Return [x, y] of the center of cell containing provided text 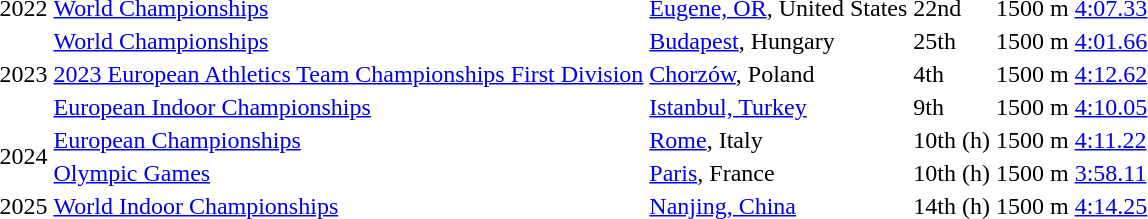
Budapest, Hungary [778, 41]
25th [952, 41]
9th [952, 107]
World Championships [348, 41]
Istanbul, Turkey [778, 107]
4th [952, 74]
Olympic Games [348, 173]
Chorzów, Poland [778, 74]
Paris, France [778, 173]
Rome, Italy [778, 140]
European Championships [348, 140]
European Indoor Championships [348, 107]
2023 European Athletics Team Championships First Division [348, 74]
